Pinpoint the cell where the given text exists, returning its [x, y] midpoint coordinate. 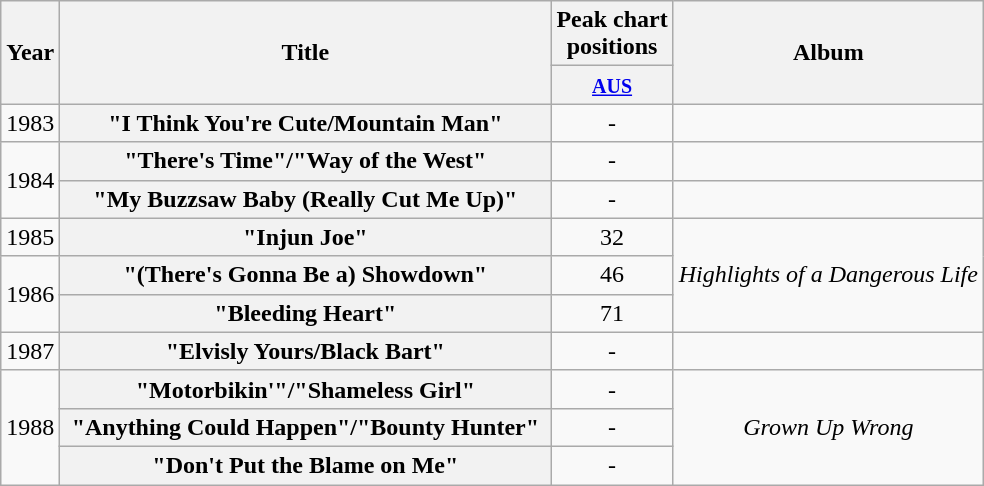
71 [612, 313]
"There's Time"/"Way of the West" [306, 161]
Highlights of a Dangerous Life [828, 275]
"Motorbikin'"/"Shameless Girl" [306, 389]
1987 [30, 351]
"Anything Could Happen"/"Bounty Hunter" [306, 427]
1984 [30, 180]
AUS [612, 85]
Year [30, 52]
"Don't Put the Blame on Me" [306, 465]
"Injun Joe" [306, 237]
"(There's Gonna Be a) Showdown" [306, 275]
"I Think You're Cute/Mountain Man" [306, 123]
46 [612, 275]
"My Buzzsaw Baby (Really Cut Me Up)" [306, 199]
Album [828, 52]
"Elvisly Yours/Black Bart" [306, 351]
1986 [30, 294]
"Bleeding Heart" [306, 313]
Grown Up Wrong [828, 427]
Peak chartpositions [612, 34]
Title [306, 52]
1985 [30, 237]
32 [612, 237]
1988 [30, 427]
1983 [30, 123]
